Capture the cell that displays the provided text and extract its (x, y) central coordinate. 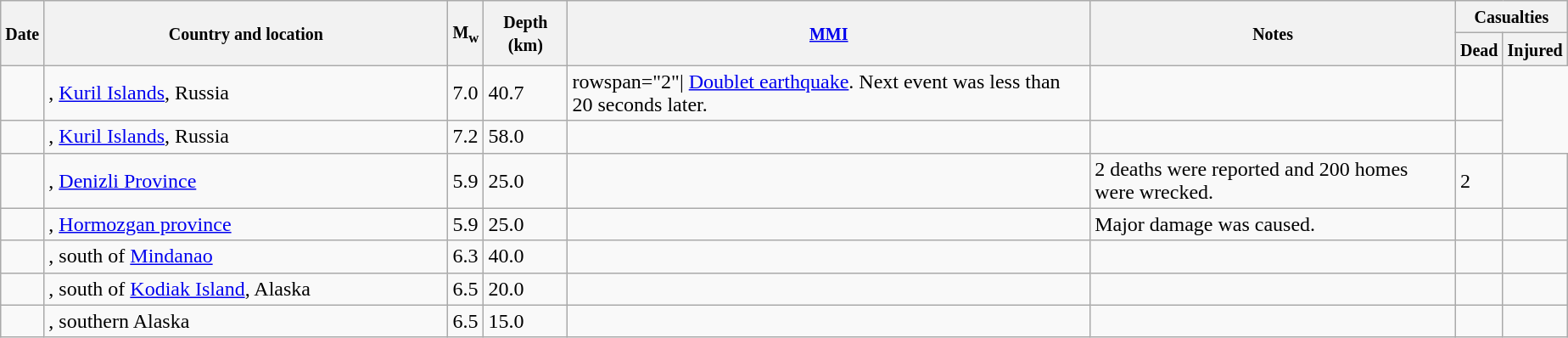
MMI (829, 33)
2 (1479, 180)
6.3 (466, 256)
58.0 (526, 137)
Date (22, 33)
, Hormozgan province (246, 224)
7.2 (466, 137)
rowspan="2"| Doublet earthquake. Next event was less than 20 seconds later. (829, 93)
20.0 (526, 289)
Depth (km) (526, 33)
, south of Kodiak Island, Alaska (246, 289)
Country and location (246, 33)
7.0 (466, 93)
Mw (466, 33)
2 deaths were reported and 200 homes were wrecked. (1273, 180)
, Denizli Province (246, 180)
, south of Mindanao (246, 256)
Injured (1535, 49)
40.7 (526, 93)
Dead (1479, 49)
Casualties (1511, 17)
40.0 (526, 256)
Major damage was caused. (1273, 224)
, southern Alaska (246, 321)
15.0 (526, 321)
Notes (1273, 33)
